Determine the [x, y] coordinate at the center of the cell enclosing the given text.  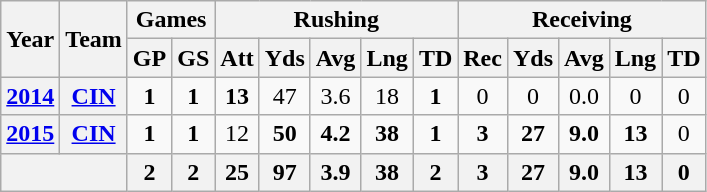
50 [284, 134]
GS [194, 58]
GP [149, 58]
0.0 [584, 96]
Receiving [582, 20]
Rec [483, 58]
97 [284, 172]
47 [284, 96]
Games [170, 20]
3.9 [336, 172]
12 [237, 134]
Att [237, 58]
25 [237, 172]
18 [387, 96]
Team [94, 39]
3.6 [336, 96]
2015 [30, 134]
Rushing [336, 20]
Year [30, 39]
2014 [30, 96]
4.2 [336, 134]
